For the text-containing cell, return its midpoint in [x, y] coordinate format. 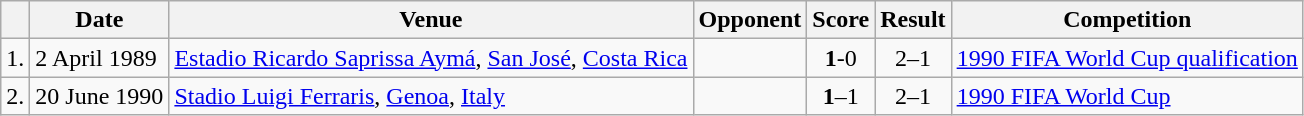
2. [16, 96]
20 June 1990 [100, 96]
Venue [431, 20]
Stadio Luigi Ferraris, Genoa, Italy [431, 96]
1. [16, 58]
1990 FIFA World Cup [1127, 96]
Opponent [750, 20]
1–1 [841, 96]
2 April 1989 [100, 58]
Competition [1127, 20]
Result [913, 20]
1990 FIFA World Cup qualification [1127, 58]
Estadio Ricardo Saprissa Aymá, San José, Costa Rica [431, 58]
1-0 [841, 58]
Score [841, 20]
Date [100, 20]
